Provide the (X, Y) coordinate of the cell's center where the given text is located.  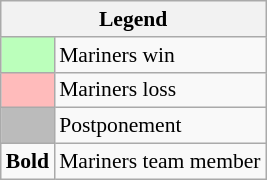
Mariners win (160, 55)
Legend (134, 19)
Mariners team member (160, 162)
Mariners loss (160, 90)
Postponement (160, 126)
Bold (28, 162)
